Provide the [X, Y] coordinate of the cell's center where the given text is located.  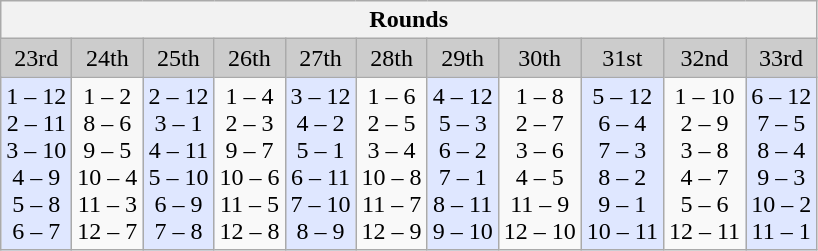
23rd [36, 58]
25th [178, 58]
1 – 62 – 53 – 410 – 811 – 712 – 9 [392, 164]
1 – 122 – 113 – 104 – 95 – 86 – 7 [36, 164]
2 – 123 – 14 – 115 – 106 – 97 – 8 [178, 164]
33rd [782, 58]
6 – 127 – 58 – 49 – 310 – 211 – 1 [782, 164]
27th [320, 58]
24th [108, 58]
29th [462, 58]
32nd [704, 58]
30th [540, 58]
Rounds [409, 20]
1 – 28 – 69 – 510 – 411 – 312 – 7 [108, 164]
1 – 82 – 73 – 64 – 511 – 912 – 10 [540, 164]
4 – 125 – 36 – 27 – 18 – 119 – 10 [462, 164]
1 – 102 – 93 – 84 – 75 – 612 – 11 [704, 164]
31st [622, 58]
28th [392, 58]
26th [250, 58]
3 – 124 – 25 – 16 – 117 – 108 – 9 [320, 164]
5 – 126 – 47 – 38 – 29 – 110 – 11 [622, 164]
1 – 42 – 39 – 710 – 611 – 512 – 8 [250, 164]
